Search for the cell housing the specified text and yield its [x, y] center coordinate. 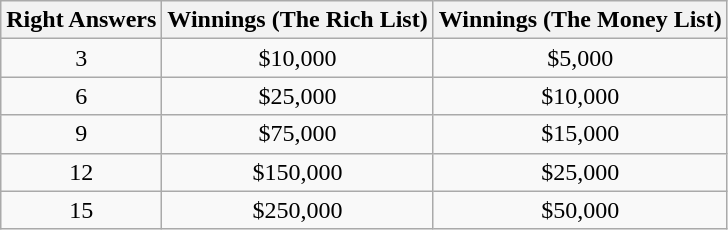
$75,000 [298, 134]
$5,000 [580, 58]
12 [82, 172]
Winnings (The Rich List) [298, 20]
$150,000 [298, 172]
Winnings (The Money List) [580, 20]
$15,000 [580, 134]
6 [82, 96]
$50,000 [580, 210]
15 [82, 210]
$250,000 [298, 210]
3 [82, 58]
9 [82, 134]
Right Answers [82, 20]
